Return (x, y) of the center of cell containing provided text 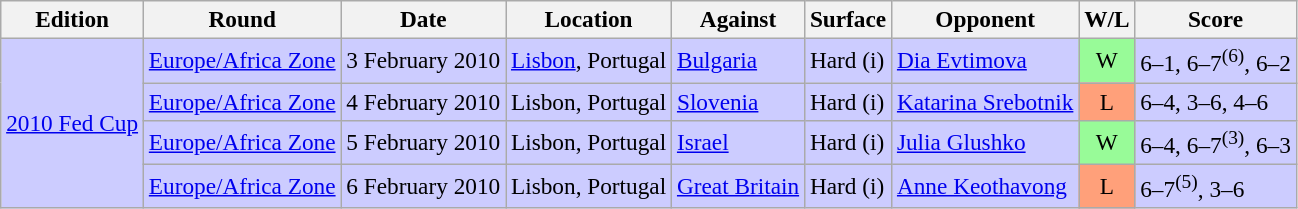
Round (242, 19)
Dia Evtimova (986, 60)
5 February 2010 (424, 142)
Great Britain (738, 186)
4 February 2010 (424, 101)
6 February 2010 (424, 186)
3 February 2010 (424, 60)
Israel (738, 142)
6–7(5), 3–6 (1216, 186)
Katarina Srebotnik (986, 101)
Location (589, 19)
Surface (848, 19)
Date (424, 19)
2010 Fed Cup (72, 123)
Edition (72, 19)
Slovenia (738, 101)
Anne Keothavong (986, 186)
6–4, 3–6, 4–6 (1216, 101)
Julia Glushko (986, 142)
Score (1216, 19)
Opponent (986, 19)
Against (738, 19)
6–1, 6–7(6), 6–2 (1216, 60)
Bulgaria (738, 60)
6–4, 6–7(3), 6–3 (1216, 142)
W/L (1107, 19)
